Output the (X, Y) coordinate of the center of the cell containing the given text.  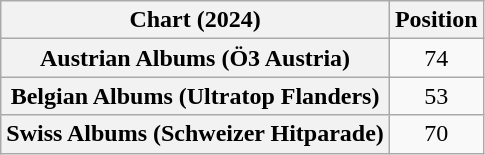
Chart (2024) (196, 20)
Swiss Albums (Schweizer Hitparade) (196, 134)
Austrian Albums (Ö3 Austria) (196, 58)
74 (436, 58)
Position (436, 20)
70 (436, 134)
Belgian Albums (Ultratop Flanders) (196, 96)
53 (436, 96)
